From the cell containing the given text, extract its center point as (x, y) coordinate. 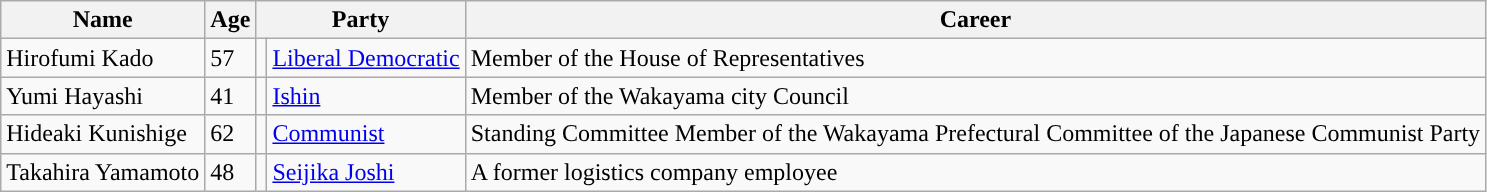
Hideaki Kunishige (103, 134)
A former logistics company employee (975, 172)
Ishin (366, 96)
Member of the Wakayama city Council (975, 96)
Name (103, 20)
Takahira Yamamoto (103, 172)
Party (360, 20)
Age (230, 20)
62 (230, 134)
Communist (366, 134)
Standing Committee Member of the Wakayama Prefectural Committee of the Japanese Communist Party (975, 134)
Seijika Joshi (366, 172)
Liberal Democratic (366, 58)
Yumi Hayashi (103, 96)
48 (230, 172)
Member of the House of Representatives (975, 58)
41 (230, 96)
Career (975, 20)
57 (230, 58)
Hirofumi Kado (103, 58)
